Extract the (X, Y) coordinate from the center of the cell holding the provided text.  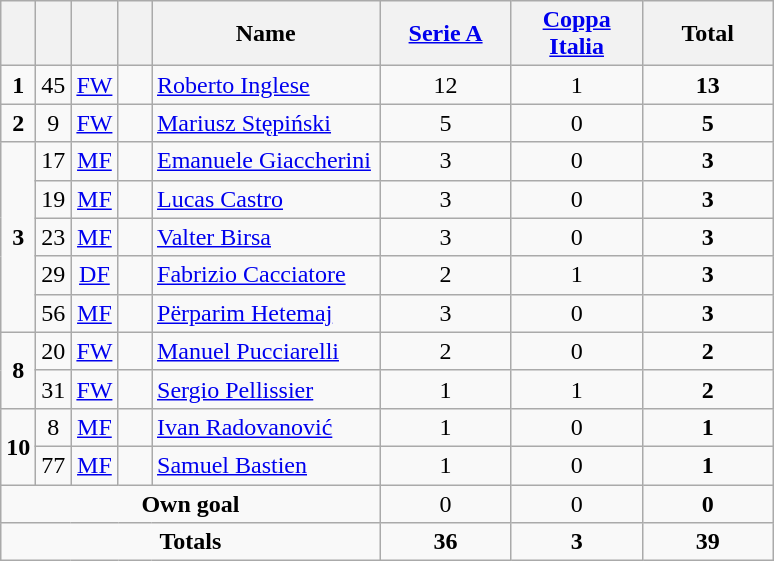
Name (266, 34)
39 (708, 542)
19 (54, 199)
Mariusz Stępiński (266, 123)
12 (446, 85)
Coppa Italia (576, 34)
Manuel Pucciarelli (266, 351)
DF (94, 275)
20 (54, 351)
Totals (190, 542)
31 (54, 389)
Përparim Hetemaj (266, 313)
29 (54, 275)
56 (54, 313)
Own goal (190, 503)
Emanuele Giaccherini (266, 161)
Roberto Inglese (266, 85)
Sergio Pellissier (266, 389)
Ivan Radovanović (266, 427)
Fabrizio Cacciatore (266, 275)
77 (54, 465)
9 (54, 123)
45 (54, 85)
Valter Birsa (266, 237)
23 (54, 237)
Total (708, 34)
Lucas Castro (266, 199)
Serie A (446, 34)
17 (54, 161)
36 (446, 542)
13 (708, 85)
Samuel Bastien (266, 465)
10 (18, 446)
